Detect which cell encompasses the target text, then output its [x, y] center coordinate. 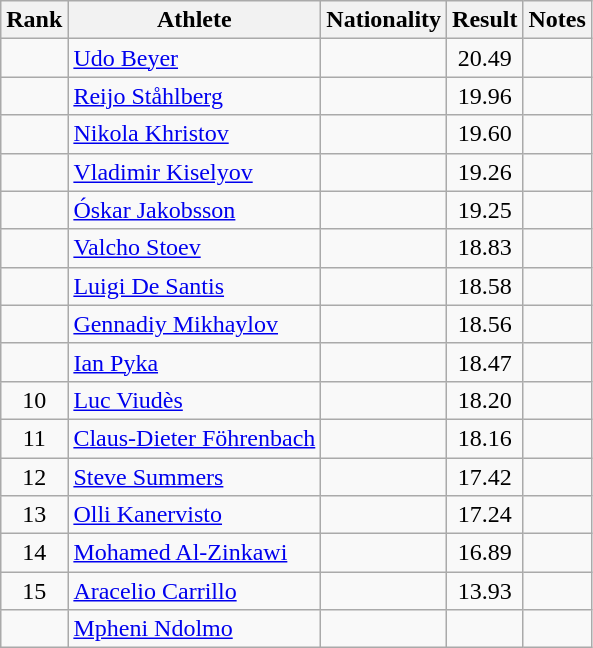
Aracelio Carrillo [194, 591]
Reijo Ståhlberg [194, 96]
Udo Beyer [194, 58]
13.93 [485, 591]
19.25 [485, 210]
Valcho Stoev [194, 248]
18.16 [485, 438]
10 [34, 400]
Notes [557, 20]
Óskar Jakobsson [194, 210]
Steve Summers [194, 477]
14 [34, 553]
12 [34, 477]
18.58 [485, 286]
18.47 [485, 362]
Rank [34, 20]
20.49 [485, 58]
18.20 [485, 400]
Nationality [384, 20]
Olli Kanervisto [194, 515]
Claus-Dieter Föhrenbach [194, 438]
17.24 [485, 515]
16.89 [485, 553]
18.83 [485, 248]
Nikola Khristov [194, 134]
19.96 [485, 96]
18.56 [485, 324]
Luigi De Santis [194, 286]
13 [34, 515]
15 [34, 591]
17.42 [485, 477]
Result [485, 20]
Vladimir Kiselyov [194, 172]
Mohamed Al-Zinkawi [194, 553]
19.60 [485, 134]
11 [34, 438]
Luc Viudès [194, 400]
19.26 [485, 172]
Ian Pyka [194, 362]
Mpheni Ndolmo [194, 629]
Gennadiy Mikhaylov [194, 324]
Athlete [194, 20]
